Pinpoint the cell where the given text exists, returning its (X, Y) midpoint coordinate. 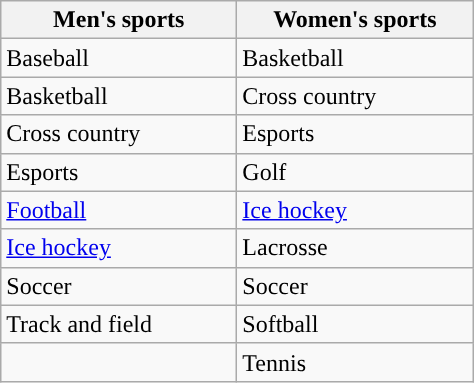
Tennis (355, 362)
Softball (355, 324)
Women's sports (355, 20)
Track and field (119, 324)
Lacrosse (355, 248)
Football (119, 210)
Golf (355, 172)
Men's sports (119, 20)
Baseball (119, 58)
